Scan for the cell matching the given text and deliver its (x, y) coordinate at center. 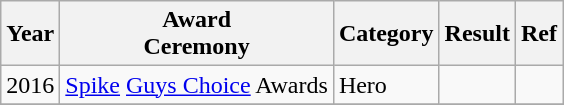
Category (386, 34)
2016 (30, 85)
Year (30, 34)
Award Ceremony (197, 34)
Spike Guys Choice Awards (197, 85)
Hero (386, 85)
Result (477, 34)
Ref (538, 34)
